Locate the cell with the specified text and output its [X, Y] center coordinate. 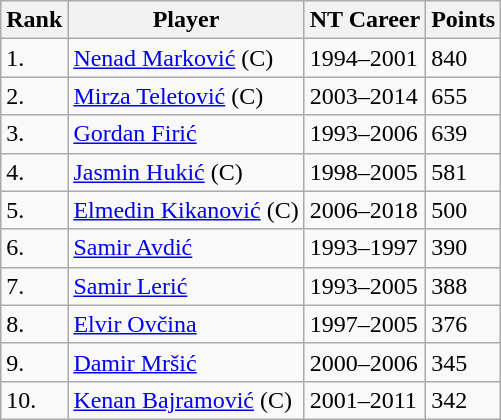
Elvir Ovčina [186, 324]
NT Career [364, 20]
5. [34, 210]
3. [34, 134]
2006–2018 [364, 210]
390 [464, 248]
Elmedin Kikanović (C) [186, 210]
1993–2006 [364, 134]
Nenad Marković (C) [186, 58]
9. [34, 362]
1. [34, 58]
1993–1997 [364, 248]
345 [464, 362]
1994–2001 [364, 58]
500 [464, 210]
639 [464, 134]
Damir Mršić [186, 362]
376 [464, 324]
2000–2006 [364, 362]
Jasmin Hukić (C) [186, 172]
2. [34, 96]
4. [34, 172]
8. [34, 324]
655 [464, 96]
10. [34, 400]
2003–2014 [364, 96]
7. [34, 286]
6. [34, 248]
Points [464, 20]
1998–2005 [364, 172]
581 [464, 172]
2001–2011 [364, 400]
Samir Avdić [186, 248]
Player [186, 20]
342 [464, 400]
1997–2005 [364, 324]
Kenan Bajramović (C) [186, 400]
388 [464, 286]
840 [464, 58]
Samir Lerić [186, 286]
Gordan Firić [186, 134]
Rank [34, 20]
Mirza Teletović (C) [186, 96]
1993–2005 [364, 286]
